Find where the given text appears and provide that cell's center as (X, Y) coordinate. 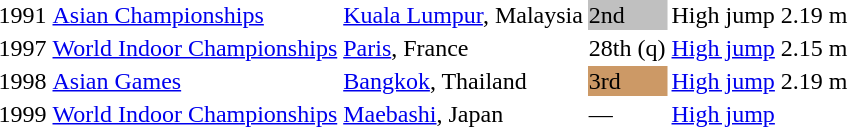
Asian Games (195, 81)
Paris, France (464, 48)
28th (q) (627, 48)
3rd (627, 81)
2nd (627, 15)
World Indoor Championships (195, 48)
Bangkok, Thailand (464, 81)
Asian Championships (195, 15)
Kuala Lumpur, Malaysia (464, 15)
